Pinpoint the cell where the given text exists, returning its (x, y) midpoint coordinate. 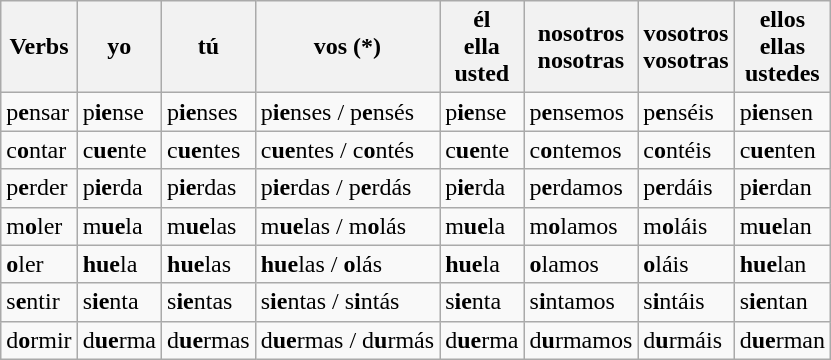
pensemos (581, 112)
huelas (209, 264)
contéis (686, 150)
muelan (782, 226)
sentir (39, 302)
duermas / durmás (347, 340)
huelan (782, 264)
piensen (782, 112)
moler (39, 226)
pienses / pensés (347, 112)
cuenten (782, 150)
tú (209, 47)
huelas / olás (347, 264)
pierdas (209, 188)
durmáis (686, 340)
oler (39, 264)
cuentes (209, 150)
vos (*) (347, 47)
sintamos (581, 302)
perdáis (686, 188)
él ella usted (482, 47)
pierdan (782, 188)
Verbs (39, 47)
cuentes / contés (347, 150)
molamos (581, 226)
ellos ellas ustedes (782, 47)
dormir (39, 340)
vosotros vosotras (686, 47)
duerman (782, 340)
contemos (581, 150)
muelas (209, 226)
moláis (686, 226)
sintáis (686, 302)
sientas (209, 302)
sientas / sintás (347, 302)
sientan (782, 302)
penséis (686, 112)
duermas (209, 340)
pensar (39, 112)
durmamos (581, 340)
contar (39, 150)
perder (39, 188)
pierdas / perdás (347, 188)
olamos (581, 264)
yo (119, 47)
oláis (686, 264)
muelas / molás (347, 226)
nosotros nosotras (581, 47)
perdamos (581, 188)
pienses (209, 112)
